Locate the cell with the specified text and output its [x, y] center coordinate. 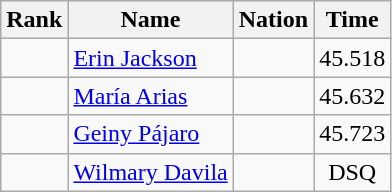
45.518 [352, 58]
Nation [273, 20]
45.723 [352, 134]
Erin Jackson [150, 58]
Rank [34, 20]
45.632 [352, 96]
Time [352, 20]
Name [150, 20]
DSQ [352, 172]
Geiny Pájaro [150, 134]
María Arias [150, 96]
Wilmary Davila [150, 172]
